Find where the given text appears and provide that cell's center as [X, Y] coordinate. 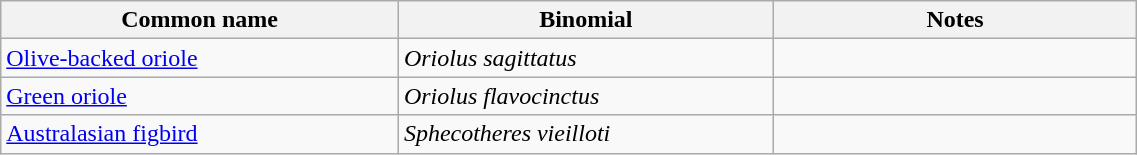
Olive-backed oriole [200, 58]
Oriolus sagittatus [586, 58]
Australasian figbird [200, 134]
Green oriole [200, 96]
Sphecotheres vieilloti [586, 134]
Notes [955, 20]
Oriolus flavocinctus [586, 96]
Binomial [586, 20]
Common name [200, 20]
